Extract the [X, Y] coordinate from the center of the cell holding the provided text.  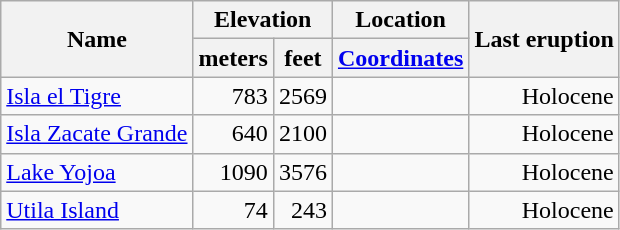
640 [233, 134]
Isla el Tigre [97, 96]
feet [302, 58]
1090 [233, 172]
2100 [302, 134]
Utila Island [97, 210]
Last eruption [544, 39]
Isla Zacate Grande [97, 134]
Location [400, 20]
meters [233, 58]
Coordinates [400, 58]
Elevation [262, 20]
243 [302, 210]
783 [233, 96]
Lake Yojoa [97, 172]
2569 [302, 96]
Name [97, 39]
3576 [302, 172]
74 [233, 210]
